Determine the (x, y) coordinate at the center of the cell enclosing the given text.  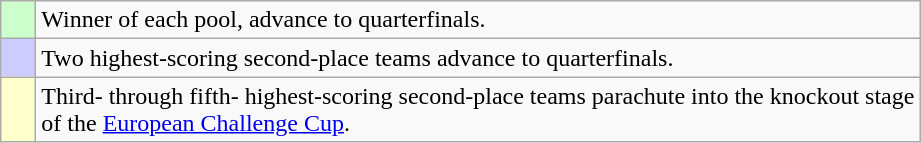
Third- through fifth- highest-scoring second-place teams parachute into the knockout stageof the European Challenge Cup. (478, 110)
Winner of each pool, advance to quarterfinals. (478, 20)
Two highest-scoring second-place teams advance to quarterfinals. (478, 58)
